Provide the [X, Y] coordinate of the cell's center where the given text is located.  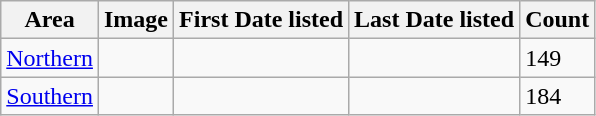
Southern [50, 96]
Count [558, 20]
Last Date listed [434, 20]
Image [136, 20]
184 [558, 96]
149 [558, 58]
Area [50, 20]
First Date listed [262, 20]
Northern [50, 58]
